Search for the cell housing the specified text and yield its (x, y) center coordinate. 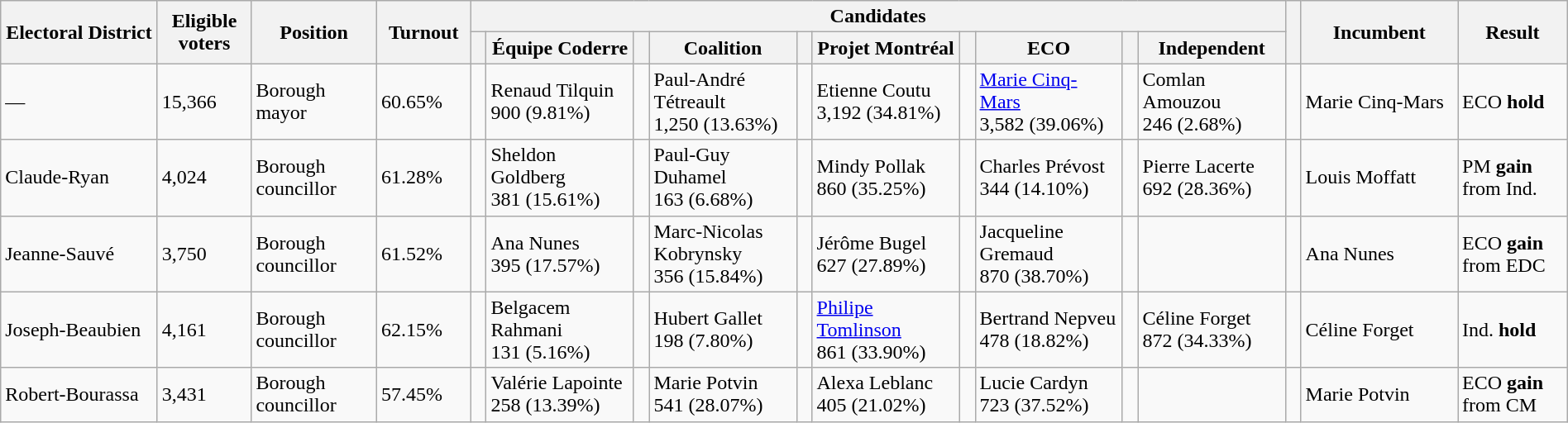
ECO hold (1512, 102)
Marie Potvin541 (28.07%) (723, 395)
60.65% (423, 102)
3,750 (204, 254)
Céline Forget872 (34.33%) (1212, 330)
Hubert Gallet198 (7.80%) (723, 330)
62.15% (423, 330)
Result (1512, 32)
57.45% (423, 395)
Robert-Bourassa (79, 395)
Marc-Nicolas Kobrynsky356 (15.84%) (723, 254)
4,161 (204, 330)
61.28% (423, 178)
Bertrand Nepveu478 (18.82%) (1049, 330)
Jérôme Bugel627 (27.89%) (886, 254)
61.52% (423, 254)
ECO gain from CM (1512, 395)
Charles Prévost344 (14.10%) (1049, 178)
Comlan Amouzou246 (2.68%) (1212, 102)
Paul-André Tétreault1,250 (13.63%) (723, 102)
Joseph-Beaubien (79, 330)
Electoral District (79, 32)
Borough mayor (314, 102)
Candidates (878, 17)
Turnout (423, 32)
Pierre Lacerte692 (28.36%) (1212, 178)
Louis Moffatt (1379, 178)
Valérie Lapointe258 (13.39%) (560, 395)
Claude-Ryan (79, 178)
PM gain from Ind. (1512, 178)
Jeanne-Sauvé (79, 254)
Renaud Tilquin900 (9.81%) (560, 102)
Projet Montréal (886, 48)
Sheldon Goldberg381 (15.61%) (560, 178)
Philipe Tomlinson861 (33.90%) (886, 330)
Belgacem Rahmani131 (5.16%) (560, 330)
Ind. hold (1512, 330)
Mindy Pollak860 (35.25%) (886, 178)
Marie Cinq-Mars (1379, 102)
Alexa Leblanc405 (21.02%) (886, 395)
Céline Forget (1379, 330)
ECO gain from EDC (1512, 254)
3,431 (204, 395)
Lucie Cardyn723 (37.52%) (1049, 395)
Etienne Coutu3,192 (34.81%) (886, 102)
Ana Nunes (1379, 254)
Independent (1212, 48)
Marie Potvin (1379, 395)
Marie Cinq-Mars3,582 (39.06%) (1049, 102)
Ana Nunes395 (17.57%) (560, 254)
Équipe Coderre (560, 48)
Incumbent (1379, 32)
ECO (1049, 48)
Position (314, 32)
Paul-Guy Duhamel163 (6.68%) (723, 178)
Coalition (723, 48)
Eligible voters (204, 32)
Jacqueline Gremaud870 (38.70%) (1049, 254)
— (79, 102)
15,366 (204, 102)
4,024 (204, 178)
